From the cell containing the given text, extract its center point as [x, y] coordinate. 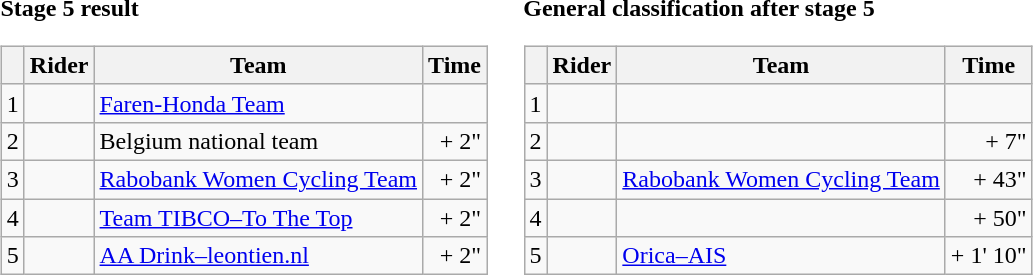
Team TIBCO–To The Top [258, 217]
+ 1' 10" [988, 256]
+ 7" [988, 141]
+ 43" [988, 179]
+ 50" [988, 217]
Belgium national team [258, 141]
Orica–AIS [782, 256]
Faren-Honda Team [258, 103]
AA Drink–leontien.nl [258, 256]
